Return the [x, y] coordinate for the center point of the cell that contains the specified text.  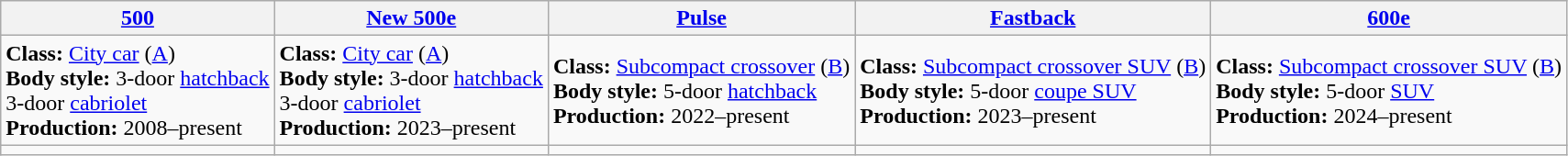
New 500e [411, 18]
500 [138, 18]
Class: Subcompact crossover SUV (B)Body style: 5-door SUVProduction: 2024–present [1389, 90]
Class: City car (A)Body style: 3-door hatchback3-door cabrioletProduction: 2023–present [411, 90]
Fastback [1033, 18]
Class: Subcompact crossover SUV (B)Body style: 5-door coupe SUVProduction: 2023–present [1033, 90]
Class: City car (A)Body style: 3-door hatchback3-door cabrioletProduction: 2008–present [138, 90]
Class: Subcompact crossover (B)Body style: 5-door hatchbackProduction: 2022–present [701, 90]
600e [1389, 18]
Pulse [701, 18]
